Return [X, Y] of the center of cell containing provided text 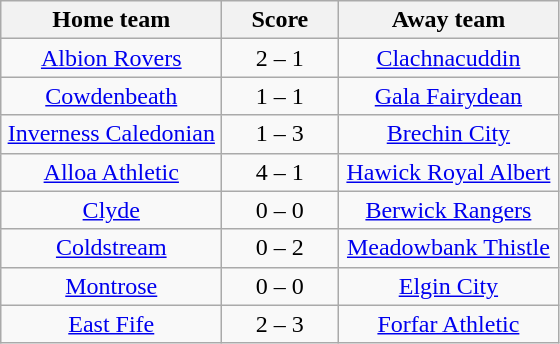
Away team [448, 20]
2 – 3 [280, 324]
East Fife [112, 324]
Alloa Athletic [112, 172]
0 – 2 [280, 248]
Brechin City [448, 134]
Cowdenbeath [112, 96]
Elgin City [448, 286]
Coldstream [112, 248]
Meadowbank Thistle [448, 248]
Clyde [112, 210]
1 – 3 [280, 134]
Hawick Royal Albert [448, 172]
Berwick Rangers [448, 210]
4 – 1 [280, 172]
Inverness Caledonian [112, 134]
Score [280, 20]
2 – 1 [280, 58]
Gala Fairydean [448, 96]
1 – 1 [280, 96]
Home team [112, 20]
Albion Rovers [112, 58]
Clachnacuddin [448, 58]
Forfar Athletic [448, 324]
Montrose [112, 286]
